Return (x, y) of the center of cell containing provided text 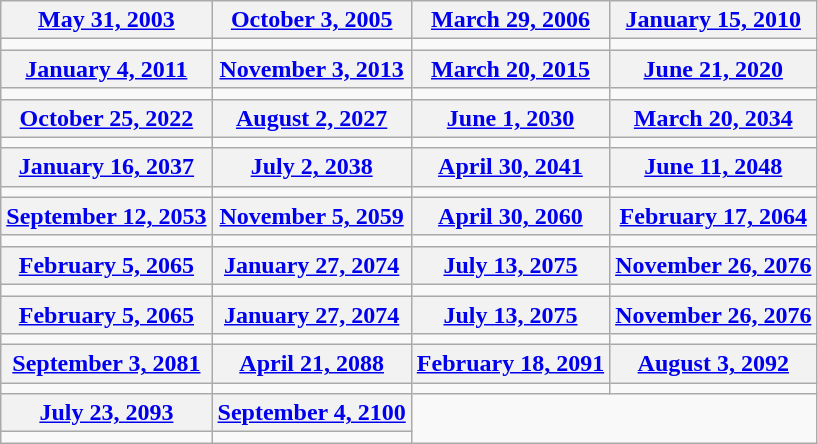
September 12, 2053 (106, 216)
June 1, 2030 (510, 118)
September 3, 2081 (106, 364)
June 11, 2048 (714, 167)
February 17, 2064 (714, 216)
October 25, 2022 (106, 118)
August 3, 2092 (714, 364)
April 30, 2060 (510, 216)
July 23, 2093 (106, 413)
May 31, 2003 (106, 20)
February 18, 2091 (510, 364)
January 15, 2010 (714, 20)
July 2, 2038 (312, 167)
April 30, 2041 (510, 167)
January 16, 2037 (106, 167)
August 2, 2027 (312, 118)
November 5, 2059 (312, 216)
October 3, 2005 (312, 20)
January 4, 2011 (106, 69)
June 21, 2020 (714, 69)
September 4, 2100 (312, 413)
March 20, 2034 (714, 118)
March 29, 2006 (510, 20)
November 3, 2013 (312, 69)
April 21, 2088 (312, 364)
March 20, 2015 (510, 69)
